Determine the [X, Y] coordinate at the center of the cell enclosing the given text.  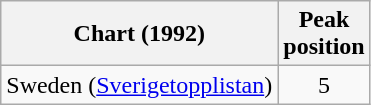
Chart (1992) [140, 34]
5 [324, 85]
Sweden (Sverigetopplistan) [140, 85]
Peakposition [324, 34]
